Capture the cell that displays the provided text and extract its (X, Y) central coordinate. 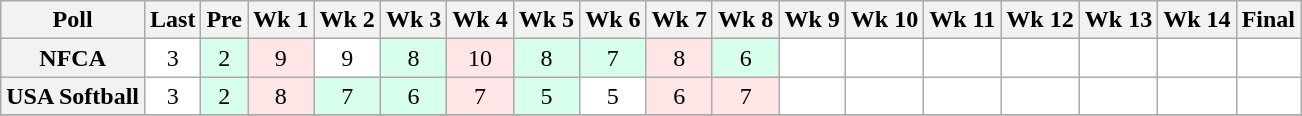
Wk 3 (413, 20)
Wk 7 (679, 20)
Final (1268, 20)
Wk 1 (281, 20)
Wk 2 (347, 20)
Pre (224, 20)
Wk 8 (745, 20)
Wk 14 (1197, 20)
NFCA (73, 58)
USA Softball (73, 96)
Wk 9 (812, 20)
Wk 5 (546, 20)
Wk 4 (480, 20)
Wk 12 (1040, 20)
Wk 6 (613, 20)
Wk 11 (962, 20)
Poll (73, 20)
10 (480, 58)
Last (173, 20)
Wk 10 (884, 20)
Wk 13 (1118, 20)
